Search for the cell housing the specified text and yield its [X, Y] center coordinate. 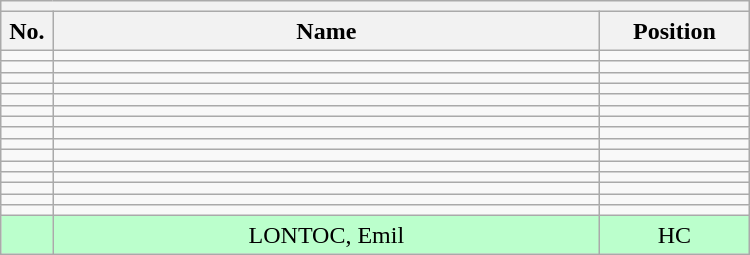
LONTOC, Emil [326, 235]
HC [675, 235]
Position [675, 31]
Name [326, 31]
No. [27, 31]
